Capture the cell that displays the provided text and extract its (x, y) central coordinate. 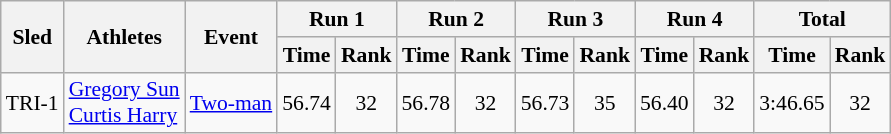
Run 2 (456, 19)
TRI-1 (32, 102)
56.74 (306, 102)
Gregory SunCurtis Harry (124, 102)
Two-man (232, 102)
35 (604, 102)
Run 3 (576, 19)
Run 4 (694, 19)
56.40 (664, 102)
56.73 (546, 102)
3:46.65 (792, 102)
Athletes (124, 36)
56.78 (426, 102)
Sled (32, 36)
Total (822, 19)
Event (232, 36)
Run 1 (336, 19)
